From the cell containing the given text, extract its center point as (X, Y) coordinate. 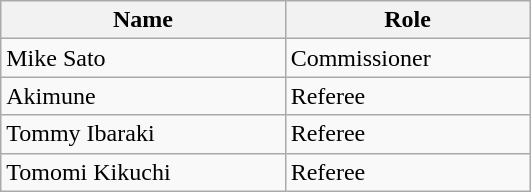
Tomomi Kikuchi (143, 172)
Mike Sato (143, 58)
Name (143, 20)
Role (408, 20)
Commissioner (408, 58)
Tommy Ibaraki (143, 134)
Akimune (143, 96)
